Scan for the cell matching the given text and deliver its [X, Y] coordinate at center. 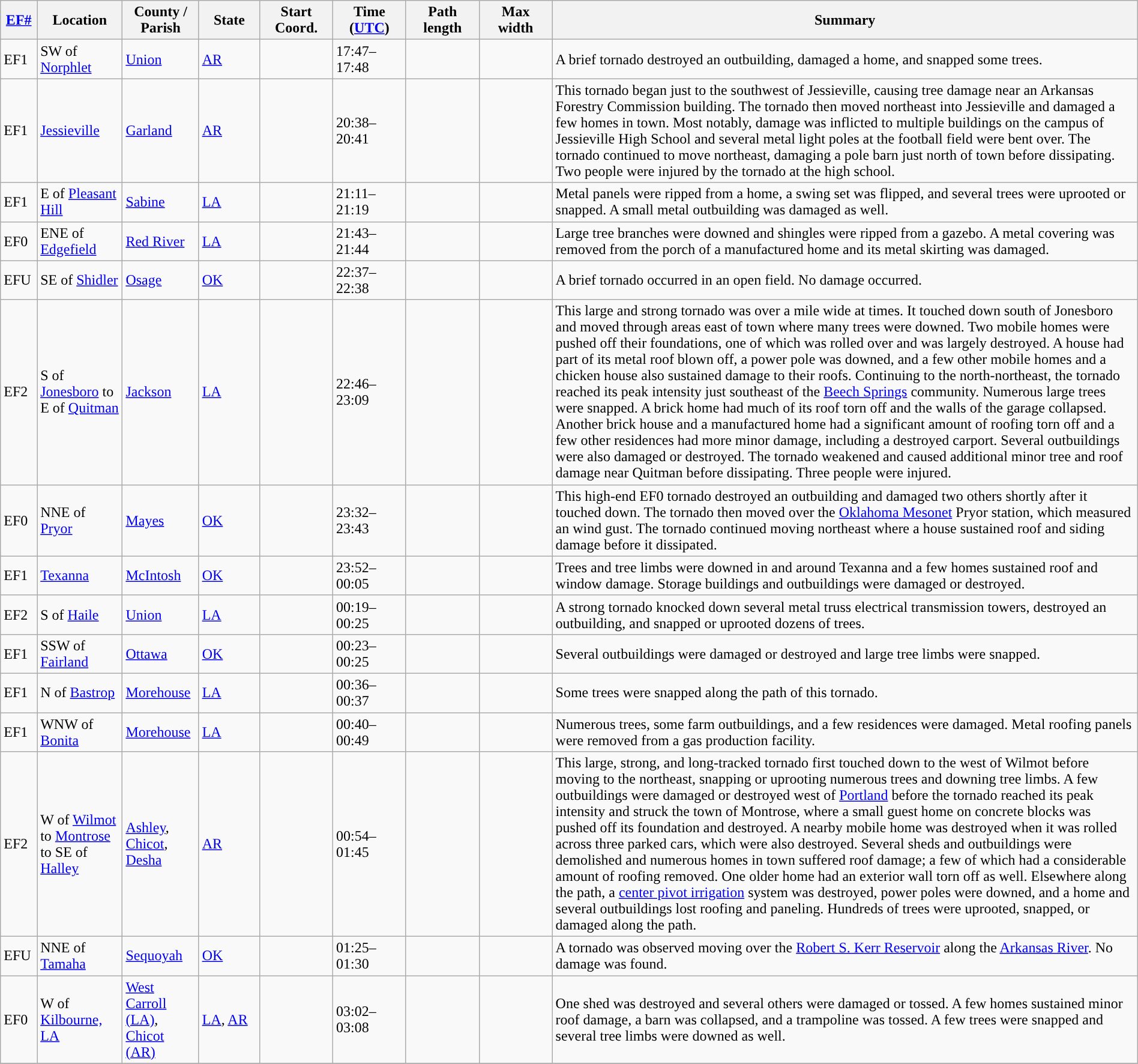
20:38–20:41 [370, 131]
Ottawa [161, 653]
A brief tornado destroyed an outbuilding, damaged a home, and snapped some trees. [845, 59]
W of Kilbourne, LA [80, 1020]
SE of Shidler [80, 280]
WNW of Bonita [80, 731]
Sequoyah [161, 956]
N of Bastrop [80, 693]
SW of Norphlet [80, 59]
Numerous trees, some farm outbuildings, and a few residences were damaged. Metal roofing panels were removed from a gas production facility. [845, 731]
County / Parish [161, 20]
Garland [161, 131]
Time (UTC) [370, 20]
22:46–23:09 [370, 392]
EF# [19, 20]
Summary [845, 20]
Path length [442, 20]
NNE of Tamaha [80, 956]
00:40–00:49 [370, 731]
McIntosh [161, 575]
NNE of Pryor [80, 520]
West Carroll (LA), Chicot (AR) [161, 1020]
Jackson [161, 392]
23:52–00:05 [370, 575]
Several outbuildings were damaged or destroyed and large tree limbs were snapped. [845, 653]
22:37–22:38 [370, 280]
Some trees were snapped along the path of this tornado. [845, 693]
Sabine [161, 202]
Location [80, 20]
23:32–23:43 [370, 520]
00:23–00:25 [370, 653]
SSW of Fairland [80, 653]
01:25–01:30 [370, 956]
00:54–01:45 [370, 844]
Start Coord. [297, 20]
ENE of Edgefield [80, 241]
03:02–03:08 [370, 1020]
00:36–00:37 [370, 693]
State [229, 20]
A strong tornado knocked down several metal truss electrical transmission towers, destroyed an outbuilding, and snapped or uprooted dozens of trees. [845, 615]
W of Wilmot to Montrose to SE of Halley [80, 844]
Ashley, Chicot, Desha [161, 844]
A tornado was observed moving over the Robert S. Kerr Reservoir along the Arkansas River. No damage was found. [845, 956]
Texanna [80, 575]
21:43–21:44 [370, 241]
00:19–00:25 [370, 615]
Mayes [161, 520]
21:11–21:19 [370, 202]
S of Jonesboro to E of Quitman [80, 392]
S of Haile [80, 615]
A brief tornado occurred in an open field. No damage occurred. [845, 280]
E of Pleasant Hill [80, 202]
Jessieville [80, 131]
Red River [161, 241]
17:47–17:48 [370, 59]
Osage [161, 280]
LA, AR [229, 1020]
Max width [516, 20]
